For the text-containing cell, return its midpoint in [X, Y] coordinate format. 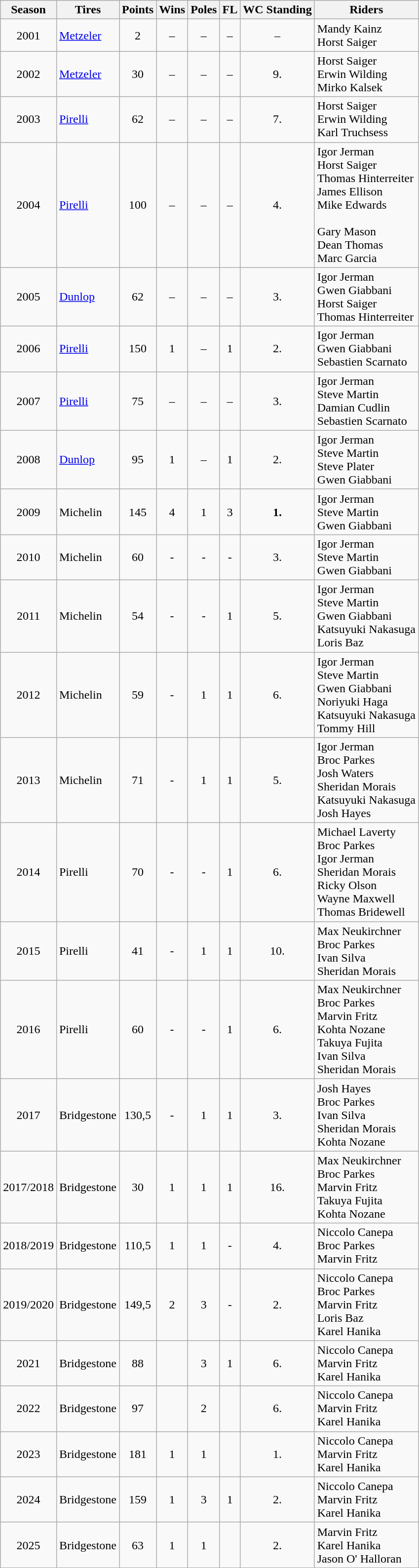
97 [138, 1409]
2022 [29, 1409]
71 [138, 781]
2010 [29, 557]
2002 [29, 74]
110,5 [138, 1246]
WC Standing [277, 10]
2011 [29, 616]
88 [138, 1363]
2016 [29, 1030]
Poles [204, 10]
2019/2020 [29, 1305]
2014 [29, 872]
2018/2019 [29, 1246]
54 [138, 616]
70 [138, 872]
149,5 [138, 1305]
95 [138, 460]
7. [277, 119]
Max Neukirchner Broc Parkes Marvin Fritz Kohta Nozane Takuya Fujita Ivan Silva Sheridan Morais [366, 1030]
Igor Jerman Horst Saiger Thomas Hinterreiter James Ellison Mike Edwards Gary Mason Dean Thomas Marc Garcia [366, 205]
2015 [29, 951]
Horst Saiger Erwin Wilding Mirko Kalsek [366, 74]
2021 [29, 1363]
Josh Hayes Broc Parkes Ivan Silva Sheridan Morais Kohta Nozane [366, 1115]
16. [277, 1187]
2006 [29, 349]
Points [138, 10]
41 [138, 951]
100 [138, 205]
2003 [29, 119]
Niccolo Canepa Broc Parkes Marvin Fritz Loris Baz Karel Hanika [366, 1305]
2017 [29, 1115]
159 [138, 1499]
2024 [29, 1499]
130,5 [138, 1115]
2005 [29, 297]
150 [138, 349]
Tires [88, 10]
2013 [29, 781]
2009 [29, 512]
Max Neukirchner Broc Parkes Ivan Silva Sheridan Morais [366, 951]
2017/2018 [29, 1187]
9. [277, 74]
Igor Jerman Gwen Giabbani Horst Saiger Thomas Hinterreiter [366, 297]
Igor Jerman Steve Martin Gwen Giabbani Noriyuki Haga Katsuyuki Nakasuga Tommy Hill [366, 695]
Igor Jerman Steve Martin Damian Cudlin Sebastien Scarnato [366, 401]
2004 [29, 205]
Igor Jerman Broc Parkes Josh Waters Sheridan Morais Katsuyuki Nakasuga Josh Hayes [366, 781]
Mandy Kainz Horst Saiger [366, 36]
Season [29, 10]
63 [138, 1545]
10. [277, 951]
2001 [29, 36]
2025 [29, 1545]
Max Neukirchner Broc Parkes Marvin Fritz Takuya Fujita Kohta Nozane [366, 1187]
Riders [366, 10]
FL [230, 10]
181 [138, 1454]
Igor Jerman Steve Martin Steve Plater Gwen Giabbani [366, 460]
75 [138, 401]
Wins [172, 10]
2023 [29, 1454]
59 [138, 695]
Marvin Fritz Karel Hanika Jason O' Halloran [366, 1545]
Niccolo Canepa Broc Parkes Marvin Fritz [366, 1246]
145 [138, 512]
Horst Saiger Erwin Wilding Karl Truchsess [366, 119]
2008 [29, 460]
Michael Laverty Broc Parkes Igor Jerman Sheridan Morais Ricky Olson Wayne Maxwell Thomas Bridewell [366, 872]
Igor Jerman Gwen Giabbani Sebastien Scarnato [366, 349]
4 [172, 512]
2012 [29, 695]
2007 [29, 401]
Igor Jerman Steve Martin Gwen Giabbani Katsuyuki Nakasuga Loris Baz [366, 616]
